From the cell containing the given text, extract its center point as [X, Y] coordinate. 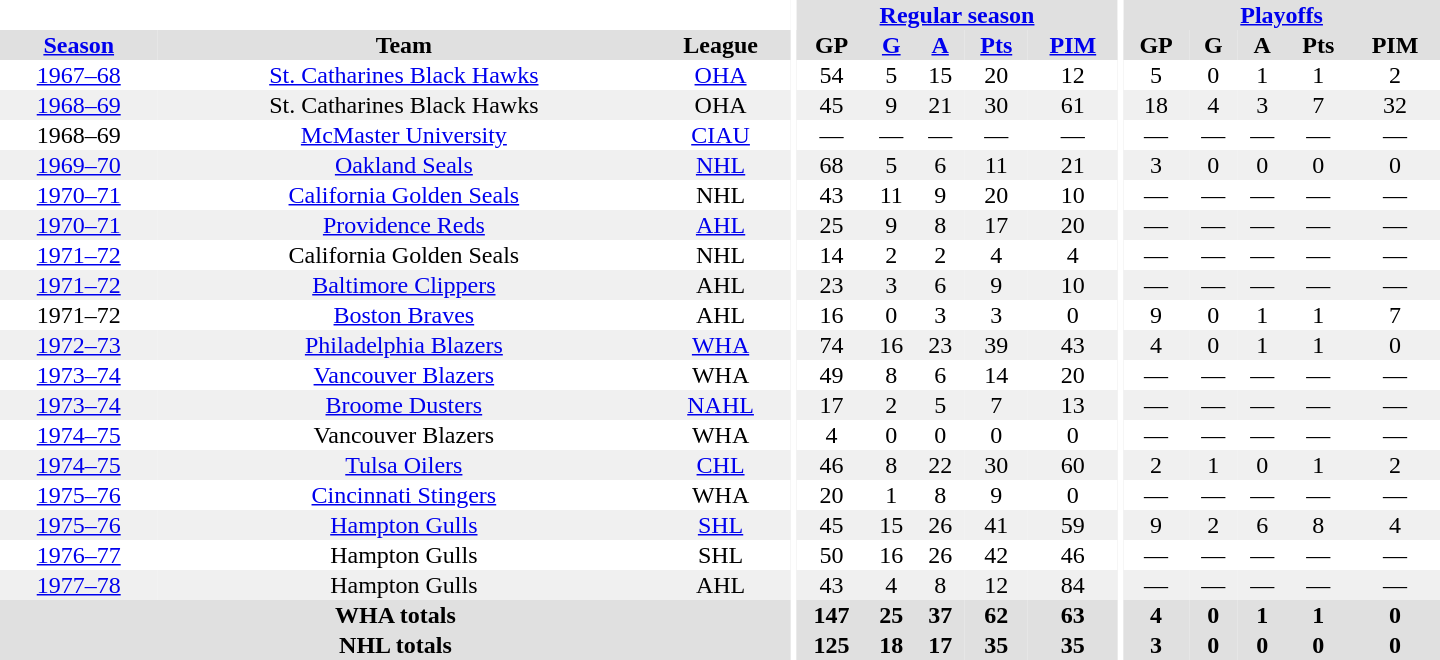
NHL totals [396, 645]
Cincinnati Stingers [404, 495]
68 [832, 165]
125 [832, 645]
CIAU [720, 135]
37 [940, 615]
CHL [720, 465]
1967–68 [78, 75]
NAHL [720, 405]
Team [404, 45]
42 [996, 555]
50 [832, 555]
League [720, 45]
Playoffs [1282, 15]
54 [832, 75]
13 [1073, 405]
22 [940, 465]
1972–73 [78, 345]
Season [78, 45]
Tulsa Oilers [404, 465]
1977–78 [78, 585]
Regular season [957, 15]
Philadelphia Blazers [404, 345]
1976–77 [78, 555]
59 [1073, 525]
63 [1073, 615]
Baltimore Clippers [404, 285]
32 [1395, 105]
61 [1073, 105]
62 [996, 615]
74 [832, 345]
Broome Dusters [404, 405]
60 [1073, 465]
39 [996, 345]
84 [1073, 585]
Oakland Seals [404, 165]
1969–70 [78, 165]
41 [996, 525]
147 [832, 615]
McMaster University [404, 135]
Providence Reds [404, 225]
49 [832, 375]
Boston Braves [404, 315]
WHA totals [396, 615]
